Search for the cell housing the specified text and yield its [X, Y] center coordinate. 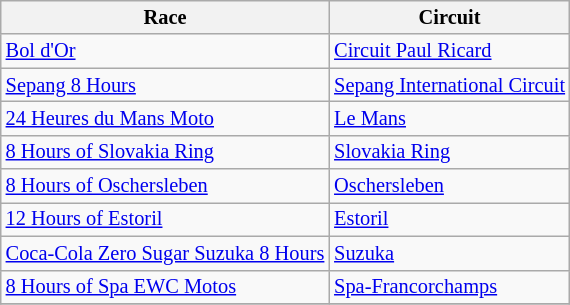
8 Hours of Oschersleben [165, 186]
Circuit Paul Ricard [450, 51]
24 Heures du Mans Moto [165, 118]
8 Hours of Spa EWC Motos [165, 287]
Le Mans [450, 118]
Slovakia Ring [450, 152]
Spa-Francorchamps [450, 287]
Sepang 8 Hours [165, 85]
8 Hours of Slovakia Ring [165, 152]
Estoril [450, 219]
12 Hours of Estoril [165, 219]
Suzuka [450, 253]
Sepang International Circuit [450, 85]
Circuit [450, 17]
Coca-Cola Zero Sugar Suzuka 8 Hours [165, 253]
Oschersleben [450, 186]
Bol d'Or [165, 51]
Race [165, 17]
